Extract the [X, Y] coordinate from the center of the cell holding the provided text.  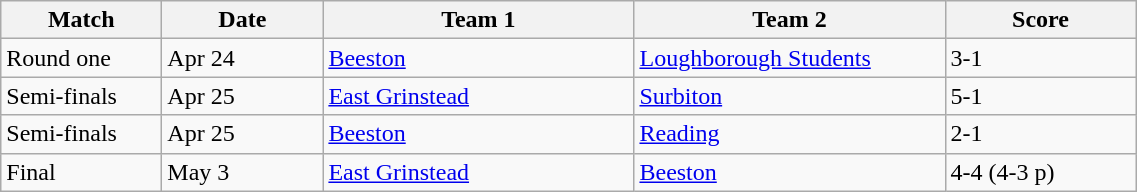
Round one [82, 58]
Date [242, 20]
Loughborough Students [790, 58]
4-4 (4-3 p) [1040, 172]
Final [82, 172]
Surbiton [790, 96]
May 3 [242, 172]
3-1 [1040, 58]
Team 2 [790, 20]
5-1 [1040, 96]
Team 1 [478, 20]
Reading [790, 134]
Score [1040, 20]
Apr 24 [242, 58]
2-1 [1040, 134]
Match [82, 20]
